Search for the cell housing the specified text and yield its (X, Y) center coordinate. 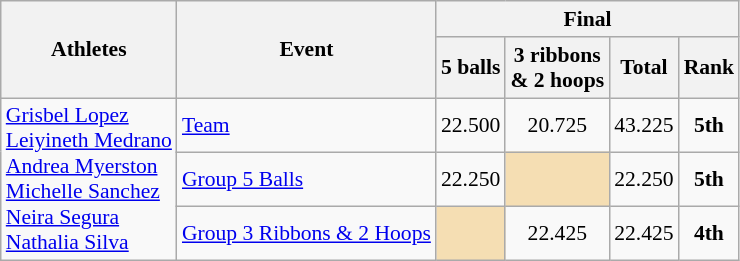
Group 3 Ribbons & 2 Hoops (306, 234)
Event (306, 50)
4th (710, 234)
22.500 (471, 125)
Final (588, 19)
Total (644, 68)
Group 5 Balls (306, 179)
5 balls (471, 68)
Team (306, 125)
Grisbel LopezLeiyineth MedranoAndrea MyerstonMichelle SanchezNeira SeguraNathalia Silva (89, 180)
20.725 (557, 125)
3 ribbons& 2 hoops (557, 68)
Rank (710, 68)
43.225 (644, 125)
Athletes (89, 50)
